Extract the [X, Y] coordinate from the center of the cell holding the provided text.  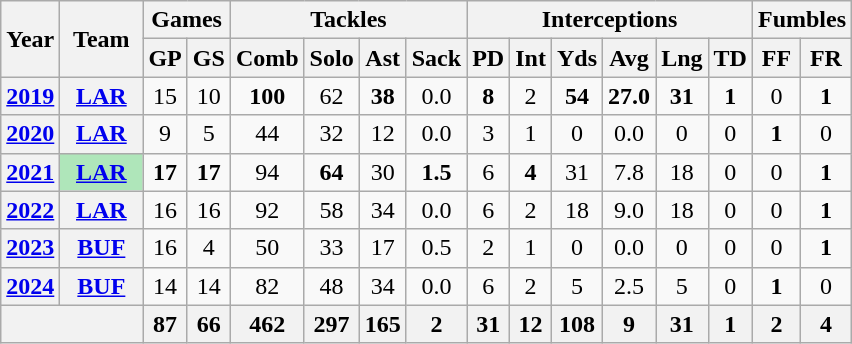
7.8 [630, 172]
2020 [30, 134]
50 [267, 248]
10 [208, 96]
58 [332, 210]
30 [382, 172]
Year [30, 39]
33 [332, 248]
1.5 [436, 172]
44 [267, 134]
100 [267, 96]
0.5 [436, 248]
48 [332, 286]
92 [267, 210]
Sack [436, 58]
2021 [30, 172]
62 [332, 96]
66 [208, 324]
32 [332, 134]
2024 [30, 286]
64 [332, 172]
FF [776, 58]
165 [382, 324]
PD [488, 58]
9.0 [630, 210]
Solo [332, 58]
Avg [630, 58]
Interceptions [610, 20]
GP [165, 58]
297 [332, 324]
462 [267, 324]
82 [267, 286]
54 [576, 96]
Fumbles [802, 20]
15 [165, 96]
27.0 [630, 96]
2.5 [630, 286]
GS [208, 58]
Comb [267, 58]
3 [488, 134]
Yds [576, 58]
8 [488, 96]
Lng [682, 58]
38 [382, 96]
Team [102, 39]
Int [531, 58]
Ast [382, 58]
2019 [30, 96]
Tackles [348, 20]
TD [730, 58]
2022 [30, 210]
108 [576, 324]
87 [165, 324]
2023 [30, 248]
Games [186, 20]
FR [826, 58]
94 [267, 172]
